Detect which cell encompasses the target text, then output its [x, y] center coordinate. 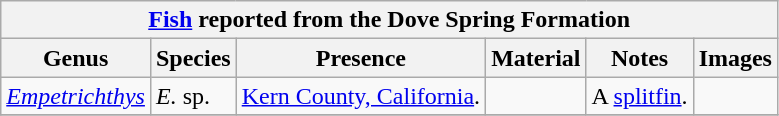
E. sp. [193, 96]
A splitfin. [640, 96]
Fish reported from the Dove Spring Formation [390, 20]
Notes [640, 58]
Kern County, California. [360, 96]
Species [193, 58]
Presence [360, 58]
Genus [76, 58]
Images [735, 58]
Material [536, 58]
Empetrichthys [76, 96]
